For the text-containing cell, return its midpoint in (x, y) coordinate format. 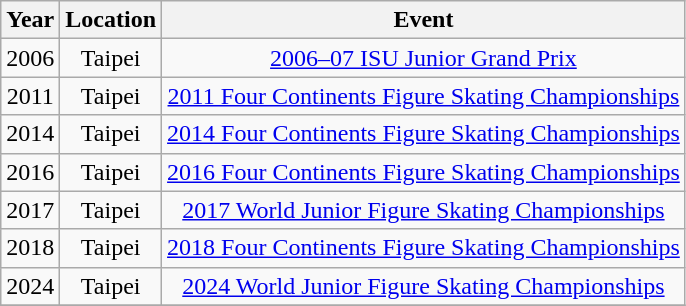
2014 (30, 134)
2024 (30, 286)
Location (111, 20)
2017 (30, 210)
2016 (30, 172)
2024 World Junior Figure Skating Championships (424, 286)
Event (424, 20)
2018 (30, 248)
2018 Four Continents Figure Skating Championships (424, 248)
2011 Four Continents Figure Skating Championships (424, 96)
2006 (30, 58)
2014 Four Continents Figure Skating Championships (424, 134)
2006–07 ISU Junior Grand Prix (424, 58)
2011 (30, 96)
Year (30, 20)
2016 Four Continents Figure Skating Championships (424, 172)
2017 World Junior Figure Skating Championships (424, 210)
